Identify which cell holds the provided text, then report its [X, Y] central coordinate. 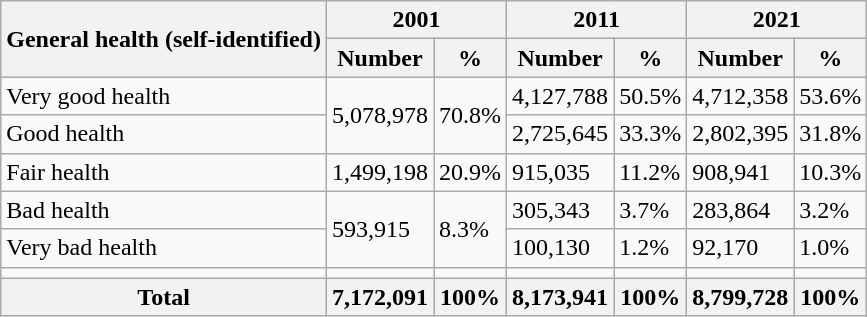
Good health [164, 134]
593,915 [380, 229]
305,343 [560, 210]
100,130 [560, 248]
70.8% [470, 115]
General health (self-identified) [164, 39]
31.8% [830, 134]
1,499,198 [380, 172]
10.3% [830, 172]
11.2% [650, 172]
4,127,788 [560, 96]
2021 [777, 20]
8.3% [470, 229]
33.3% [650, 134]
5,078,978 [380, 115]
Very bad health [164, 248]
Very good health [164, 96]
53.6% [830, 96]
8,799,728 [740, 297]
2,802,395 [740, 134]
4,712,358 [740, 96]
8,173,941 [560, 297]
3.2% [830, 210]
908,941 [740, 172]
20.9% [470, 172]
2001 [416, 20]
7,172,091 [380, 297]
2,725,645 [560, 134]
1.2% [650, 248]
Fair health [164, 172]
92,170 [740, 248]
Total [164, 297]
283,864 [740, 210]
50.5% [650, 96]
3.7% [650, 210]
Bad health [164, 210]
1.0% [830, 248]
915,035 [560, 172]
2011 [597, 20]
